Extract the [X, Y] coordinate from the center of the cell holding the provided text.  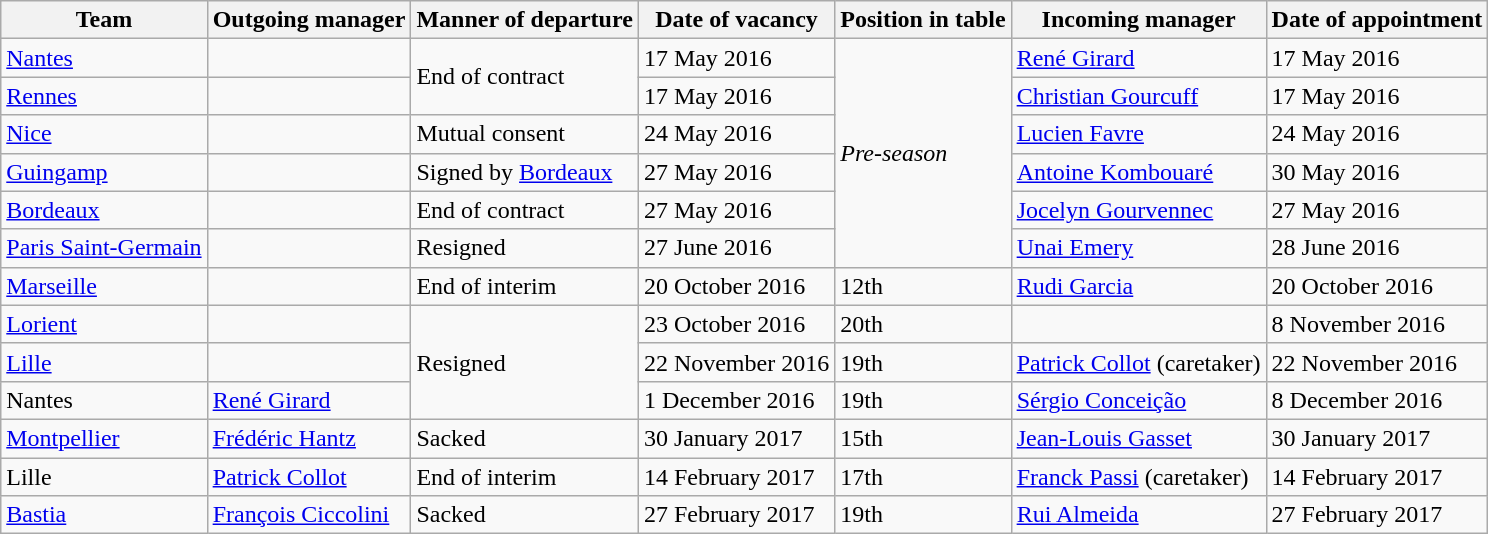
Patrick Collot (caretaker) [1138, 362]
Jean-Louis Gasset [1138, 438]
Bordeaux [104, 210]
12th [923, 286]
Patrick Collot [309, 477]
Mutual consent [524, 134]
Nice [104, 134]
Pre-season [923, 153]
Montpellier [104, 438]
15th [923, 438]
Lucien Favre [1138, 134]
30 May 2016 [1377, 172]
Signed by Bordeaux [524, 172]
8 November 2016 [1377, 324]
Date of vacancy [736, 20]
Antoine Kombouaré [1138, 172]
Position in table [923, 20]
1 December 2016 [736, 400]
Unai Emery [1138, 248]
Paris Saint-Germain [104, 248]
20th [923, 324]
Lorient [104, 324]
27 June 2016 [736, 248]
François Ciccolini [309, 515]
Marseille [104, 286]
Jocelyn Gourvennec [1138, 210]
Rui Almeida [1138, 515]
Incoming manager [1138, 20]
23 October 2016 [736, 324]
17th [923, 477]
Christian Gourcuff [1138, 96]
Rudi Garcia [1138, 286]
Frédéric Hantz [309, 438]
Manner of departure [524, 20]
Rennes [104, 96]
Sérgio Conceição [1138, 400]
Bastia [104, 515]
Franck Passi (caretaker) [1138, 477]
Team [104, 20]
Guingamp [104, 172]
28 June 2016 [1377, 248]
Outgoing manager [309, 20]
Date of appointment [1377, 20]
8 December 2016 [1377, 400]
